Search for the cell housing the specified text and yield its (x, y) center coordinate. 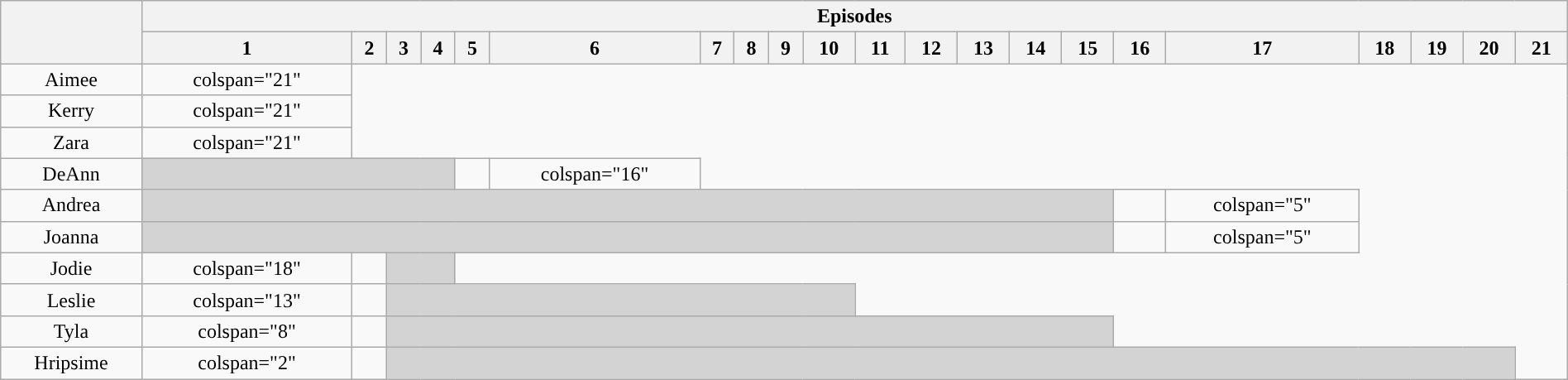
9 (786, 48)
colspan="13" (246, 300)
Episodes (854, 17)
19 (1437, 48)
Jodie (71, 268)
colspan="8" (246, 331)
Andrea (71, 205)
18 (1384, 48)
Joanna (71, 237)
5 (471, 48)
Tyla (71, 331)
7 (716, 48)
10 (829, 48)
3 (404, 48)
Hripsime (71, 363)
11 (880, 48)
2 (369, 48)
1 (246, 48)
Zara (71, 142)
21 (1542, 48)
12 (931, 48)
14 (1035, 48)
Aimee (71, 79)
6 (595, 48)
colspan="18" (246, 268)
17 (1262, 48)
colspan="2" (246, 363)
16 (1140, 48)
20 (1489, 48)
15 (1088, 48)
4 (438, 48)
Kerry (71, 111)
DeAnn (71, 174)
8 (751, 48)
colspan="16" (595, 174)
Leslie (71, 300)
13 (984, 48)
